From the cell containing the given text, extract its center point as [x, y] coordinate. 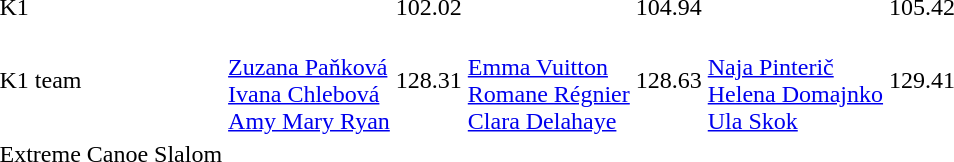
128.63 [668, 80]
128.31 [428, 80]
Emma VuittonRomane RégnierClara Delahaye [548, 80]
Naja PinteričHelena DomajnkoUla Skok [795, 80]
Zuzana PaňkováIvana ChlebováAmy Mary Ryan [310, 80]
